Provide the [X, Y] coordinate of the cell's center where the given text is located.  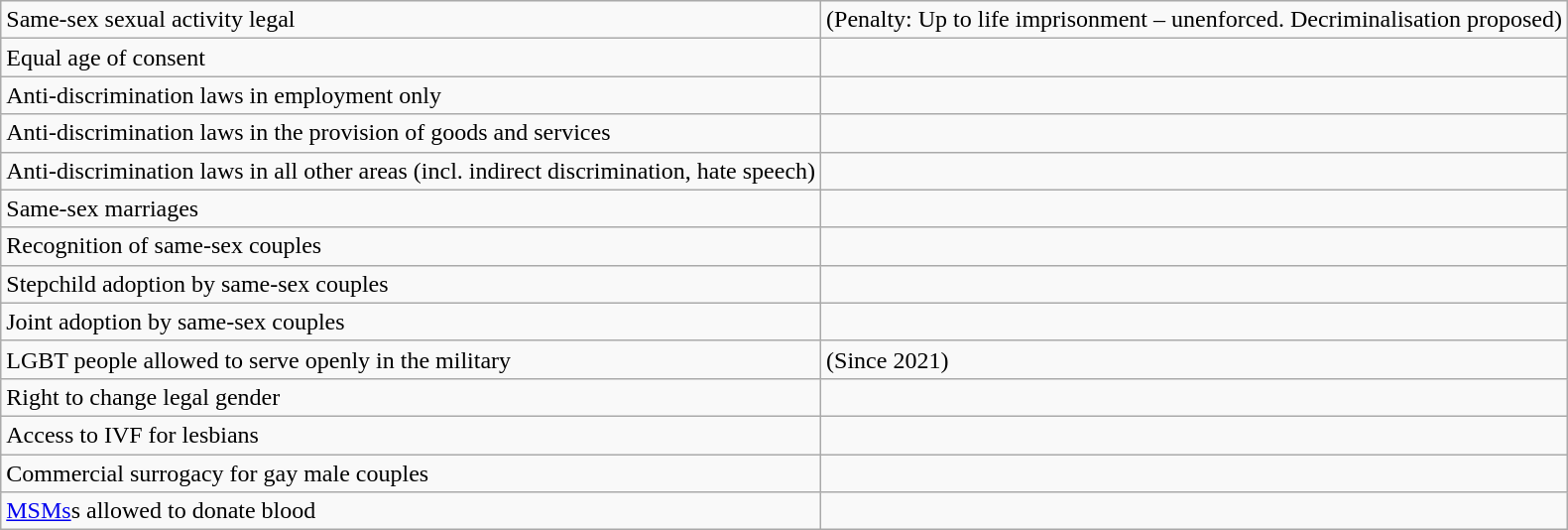
Same-sex marriages [411, 208]
Anti-discrimination laws in the provision of goods and services [411, 133]
Equal age of consent [411, 58]
Anti-discrimination laws in all other areas (incl. indirect discrimination, hate speech) [411, 171]
Recognition of same-sex couples [411, 246]
Stepchild adoption by same-sex couples [411, 284]
(Penalty: Up to life imprisonment – unenforced. Decriminalisation proposed) [1194, 20]
LGBT people allowed to serve openly in the military [411, 359]
Commercial surrogacy for gay male couples [411, 473]
(Since 2021) [1194, 359]
Anti-discrimination laws in employment only [411, 95]
Same-sex sexual activity legal [411, 20]
Joint adoption by same-sex couples [411, 322]
MSMss allowed to donate blood [411, 511]
Right to change legal gender [411, 397]
Access to IVF for lesbians [411, 435]
